Find where the given text appears and provide that cell's center as [x, y] coordinate. 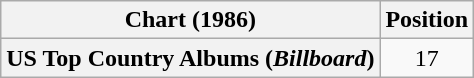
Chart (1986) [190, 20]
Position [427, 20]
US Top Country Albums (Billboard) [190, 58]
17 [427, 58]
